Provide the [X, Y] coordinate of the cell's center where the given text is located.  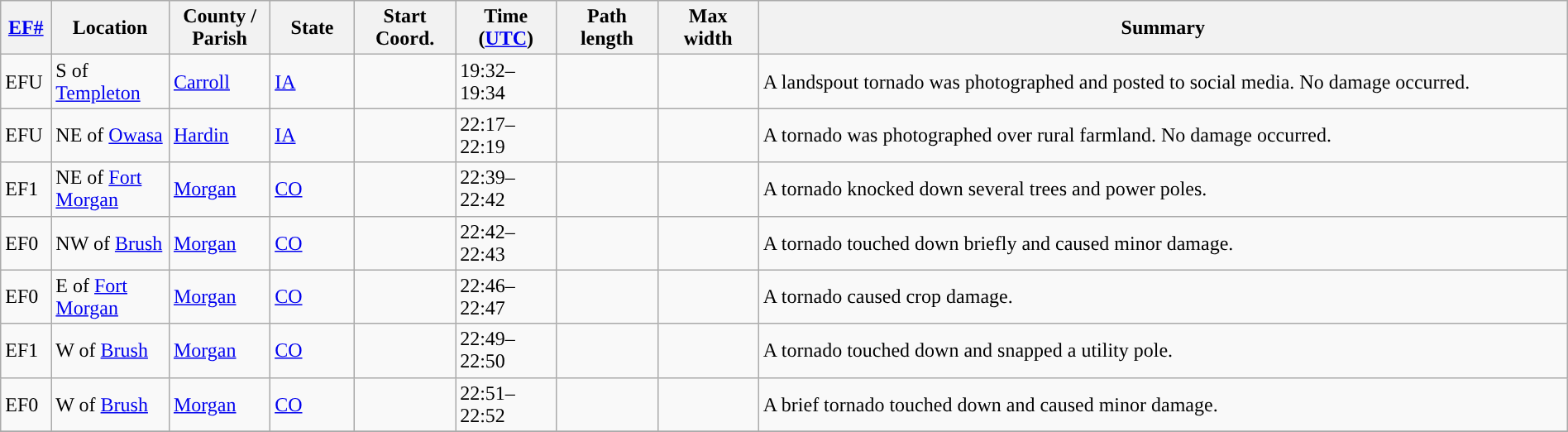
A landspout tornado was photographed and posted to social media. No damage occurred. [1163, 81]
22:39–22:42 [506, 189]
A tornado knocked down several trees and power poles. [1163, 189]
Carroll [219, 81]
22:49–22:50 [506, 351]
A tornado touched down briefly and caused minor damage. [1163, 243]
22:42–22:43 [506, 243]
Path length [607, 28]
EF# [26, 28]
Start Coord. [404, 28]
A tornado touched down and snapped a utility pole. [1163, 351]
Hardin [219, 136]
22:51–22:52 [506, 404]
NE of Owasa [111, 136]
NE of Fort Morgan [111, 189]
S of Templeton [111, 81]
State [313, 28]
22:46–22:47 [506, 296]
A tornado was photographed over rural farmland. No damage occurred. [1163, 136]
Summary [1163, 28]
Time (UTC) [506, 28]
A tornado caused crop damage. [1163, 296]
County / Parish [219, 28]
NW of Brush [111, 243]
Max width [708, 28]
A brief tornado touched down and caused minor damage. [1163, 404]
Location [111, 28]
22:17–22:19 [506, 136]
19:32–19:34 [506, 81]
E of Fort Morgan [111, 296]
